Search for the cell housing the specified text and yield its [X, Y] center coordinate. 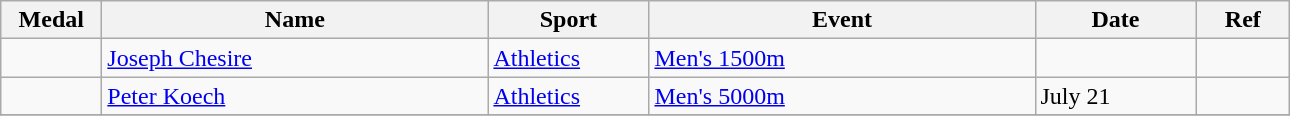
Name [295, 20]
July 21 [1116, 96]
Event [842, 20]
Men's 1500m [842, 58]
Ref [1243, 20]
Men's 5000m [842, 96]
Peter Koech [295, 96]
Medal [52, 20]
Joseph Chesire [295, 58]
Sport [568, 20]
Date [1116, 20]
